Scan for the cell matching the given text and deliver its (X, Y) coordinate at center. 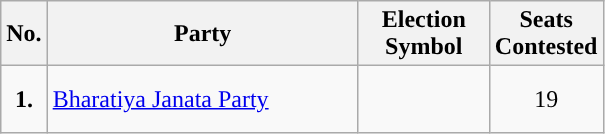
Bharatiya Janata Party (202, 100)
1. (24, 100)
Election Symbol (424, 34)
No. (24, 34)
19 (546, 100)
Seats Contested (546, 34)
Party (202, 34)
